Capture the cell that displays the provided text and extract its (x, y) central coordinate. 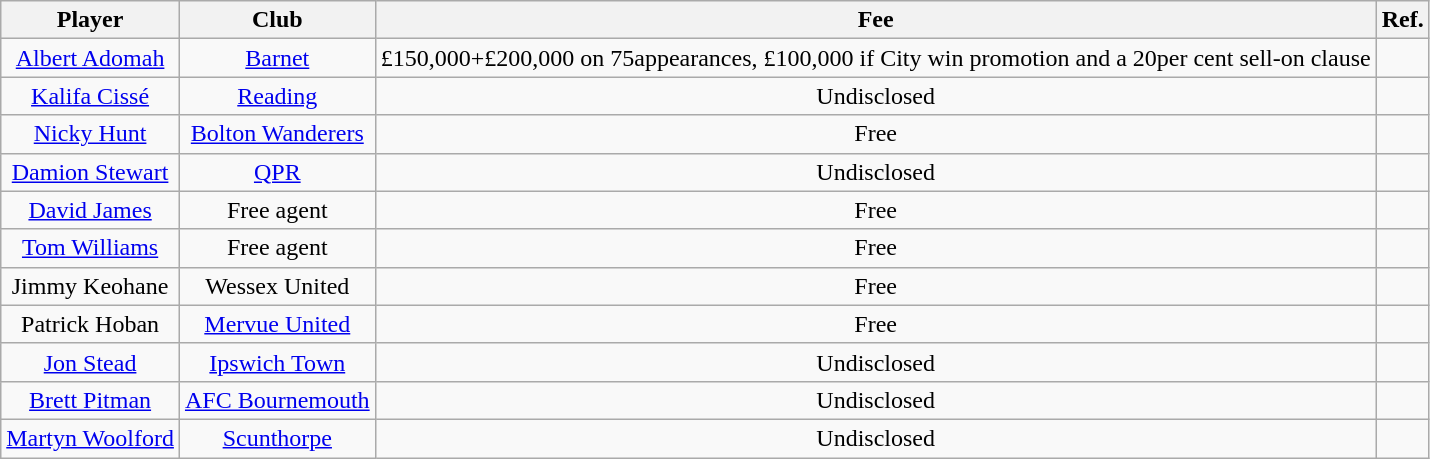
Patrick Hoban (90, 324)
Albert Adomah (90, 58)
Tom Williams (90, 248)
Scunthorpe (277, 438)
Mervue United (277, 324)
QPR (277, 172)
Ref. (1402, 20)
David James (90, 210)
Nicky Hunt (90, 134)
Bolton Wanderers (277, 134)
Club (277, 20)
Kalifa Cissé (90, 96)
Jimmy Keohane (90, 286)
Ipswich Town (277, 362)
Reading (277, 96)
£150,000+£200,000 on 75appearances, £100,000 if City win promotion and a 20per cent sell-on clause (876, 58)
Damion Stewart (90, 172)
Brett Pitman (90, 400)
Fee (876, 20)
Wessex United (277, 286)
Player (90, 20)
Barnet (277, 58)
Martyn Woolford (90, 438)
AFC Bournemouth (277, 400)
Jon Stead (90, 362)
